For the text-containing cell, return its midpoint in [X, Y] coordinate format. 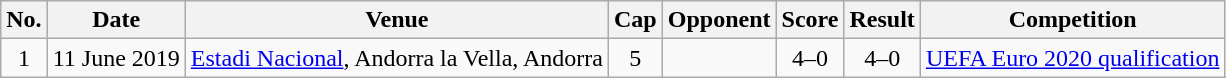
Estadi Nacional, Andorra la Vella, Andorra [396, 58]
5 [636, 58]
Opponent [719, 20]
No. [24, 20]
Cap [636, 20]
Result [882, 20]
Competition [1072, 20]
11 June 2019 [116, 58]
UEFA Euro 2020 qualification [1072, 58]
Score [810, 20]
Venue [396, 20]
Date [116, 20]
1 [24, 58]
